Find where the given text appears and provide that cell's center as [x, y] coordinate. 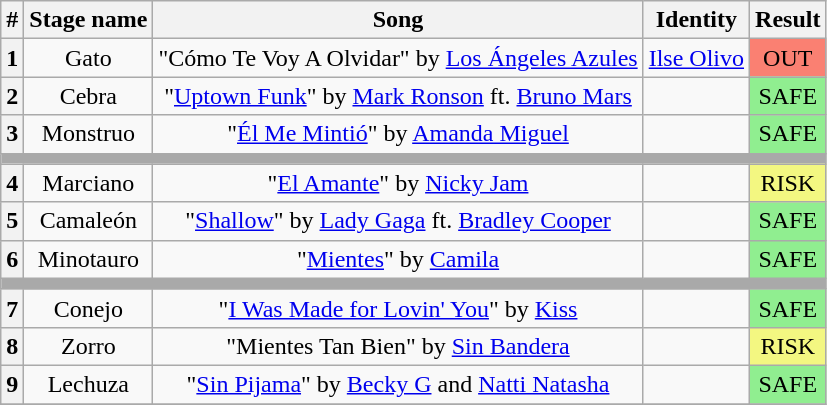
Gato [88, 58]
Cebra [88, 96]
"Shallow" by Lady Gaga ft. Bradley Cooper [398, 221]
1 [12, 58]
"Él Me Mintió" by Amanda Miguel [398, 134]
"I Was Made for Lovin' You" by Kiss [398, 308]
"Mientes Tan Bien" by Sin Bandera [398, 346]
5 [12, 221]
3 [12, 134]
Marciano [88, 183]
"Sin Pijama" by Becky G and Natti Natasha [398, 384]
OUT [788, 58]
"Mientes" by Camila [398, 259]
4 [12, 183]
8 [12, 346]
7 [12, 308]
Lechuza [88, 384]
6 [12, 259]
Zorro [88, 346]
Conejo [88, 308]
2 [12, 96]
Identity [696, 20]
Ilse Olivo [696, 58]
"El Amante" by Nicky Jam [398, 183]
"Uptown Funk" by Mark Ronson ft. Bruno Mars [398, 96]
9 [12, 384]
Song [398, 20]
Camaleón [88, 221]
# [12, 20]
Result [788, 20]
Minotauro [88, 259]
"Cómo Te Voy A Olvidar" by Los Ángeles Azules [398, 58]
Stage name [88, 20]
Monstruo [88, 134]
